For the text-containing cell, return its midpoint in (x, y) coordinate format. 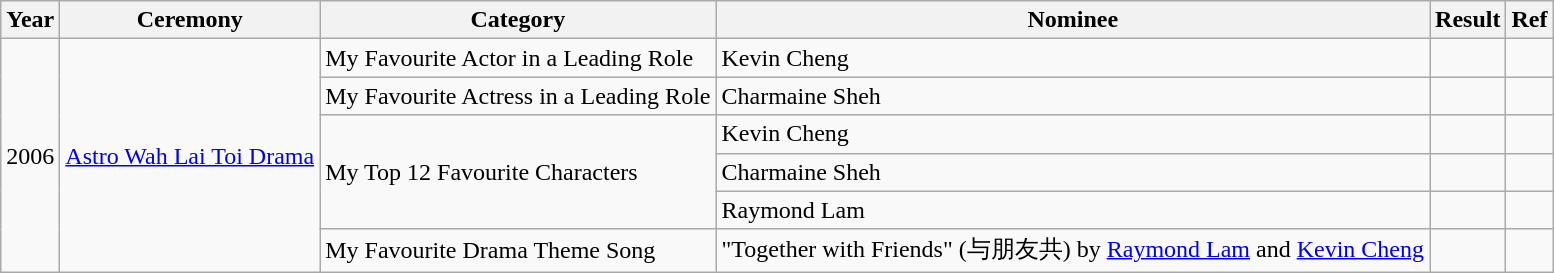
My Favourite Drama Theme Song (518, 250)
Result (1468, 20)
Nominee (1073, 20)
Ref (1530, 20)
My Favourite Actor in a Leading Role (518, 58)
Ceremony (190, 20)
Astro Wah Lai Toi Drama (190, 156)
Category (518, 20)
Year (30, 20)
My Top 12 Favourite Characters (518, 172)
2006 (30, 156)
Raymond Lam (1073, 210)
"Together with Friends" (与朋友共) by Raymond Lam and Kevin Cheng (1073, 250)
My Favourite Actress in a Leading Role (518, 96)
